Scan for the cell matching the given text and deliver its (X, Y) coordinate at center. 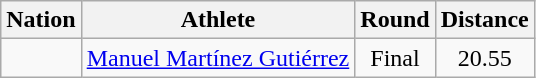
Round (395, 20)
Athlete (218, 20)
20.55 (484, 58)
Manuel Martínez Gutiérrez (218, 58)
Final (395, 58)
Distance (484, 20)
Nation (41, 20)
